Capture the cell that displays the provided text and extract its (X, Y) central coordinate. 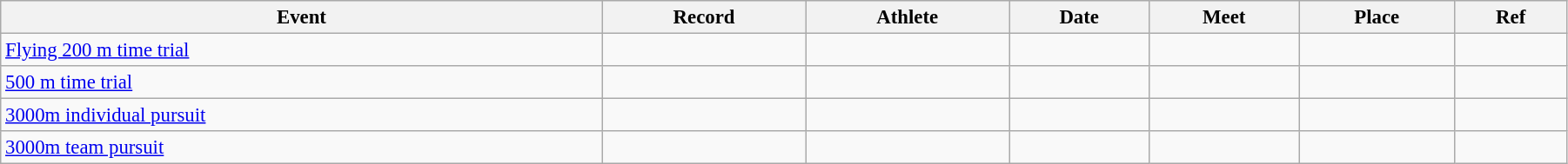
Meet (1224, 17)
500 m time trial (301, 82)
3000m team pursuit (301, 148)
Date (1079, 17)
3000m individual pursuit (301, 115)
Athlete (908, 17)
Place (1377, 17)
Flying 200 m time trial (301, 50)
Event (301, 17)
Record (704, 17)
Ref (1511, 17)
